Detect which cell encompasses the target text, then output its (x, y) center coordinate. 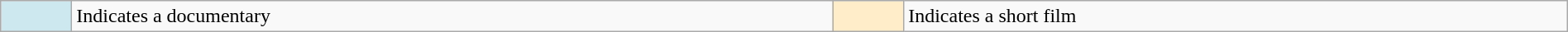
Indicates a documentary (452, 16)
Indicates a short film (1236, 16)
